Capture the cell that displays the provided text and extract its [X, Y] central coordinate. 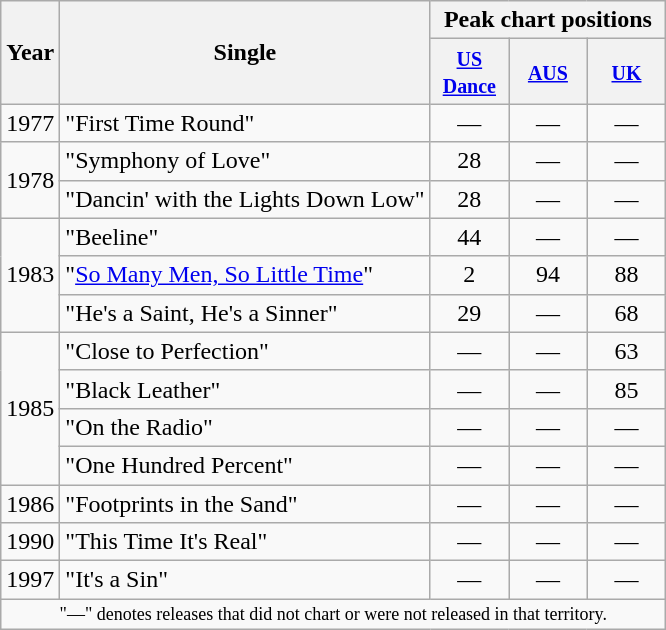
"On the Radio" [245, 427]
1977 [30, 123]
Peak chart positions [548, 20]
US Dance [470, 72]
Year [30, 52]
"Footprints in the Sand" [245, 503]
1986 [30, 503]
2 [470, 275]
1978 [30, 180]
"Close to Perfection" [245, 351]
88 [626, 275]
1983 [30, 275]
1985 [30, 408]
"It's a Sin" [245, 580]
"Beeline" [245, 237]
"So Many Men, So Little Time" [245, 275]
1990 [30, 542]
85 [626, 389]
"First Time Round" [245, 123]
"He's a Saint, He's a Sinner" [245, 313]
"This Time It's Real" [245, 542]
"Dancin' with the Lights Down Low" [245, 199]
"—" denotes releases that did not chart or were not released in that territory. [334, 614]
AUS [548, 72]
29 [470, 313]
44 [470, 237]
"Symphony of Love" [245, 161]
Single [245, 52]
UK [626, 72]
1997 [30, 580]
"Black Leather" [245, 389]
"One Hundred Percent" [245, 465]
68 [626, 313]
94 [548, 275]
63 [626, 351]
